Scan for the cell matching the given text and deliver its (X, Y) coordinate at center. 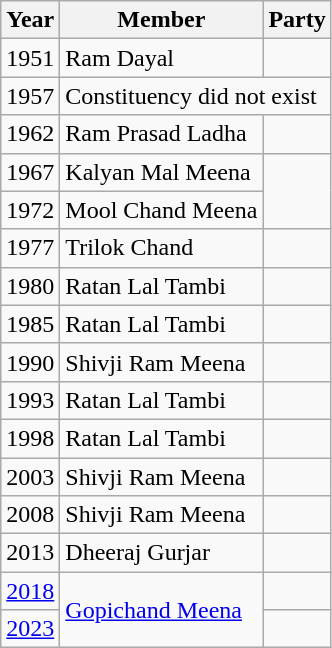
1993 (30, 400)
2008 (30, 515)
Mool Chand Meena (162, 210)
1977 (30, 248)
Gopichand Meena (162, 610)
Member (162, 20)
2013 (30, 553)
2018 (30, 591)
Year (30, 20)
1985 (30, 324)
2023 (30, 629)
1957 (30, 96)
1962 (30, 134)
1972 (30, 210)
Ram Dayal (162, 58)
Dheeraj Gurjar (162, 553)
Trilok Chand (162, 248)
1990 (30, 362)
Party (297, 20)
Constituency did not exist (196, 96)
Kalyan Mal Meena (162, 172)
2003 (30, 477)
1998 (30, 438)
1951 (30, 58)
1980 (30, 286)
1967 (30, 172)
Ram Prasad Ladha (162, 134)
